Scan for the cell matching the given text and deliver its (x, y) coordinate at center. 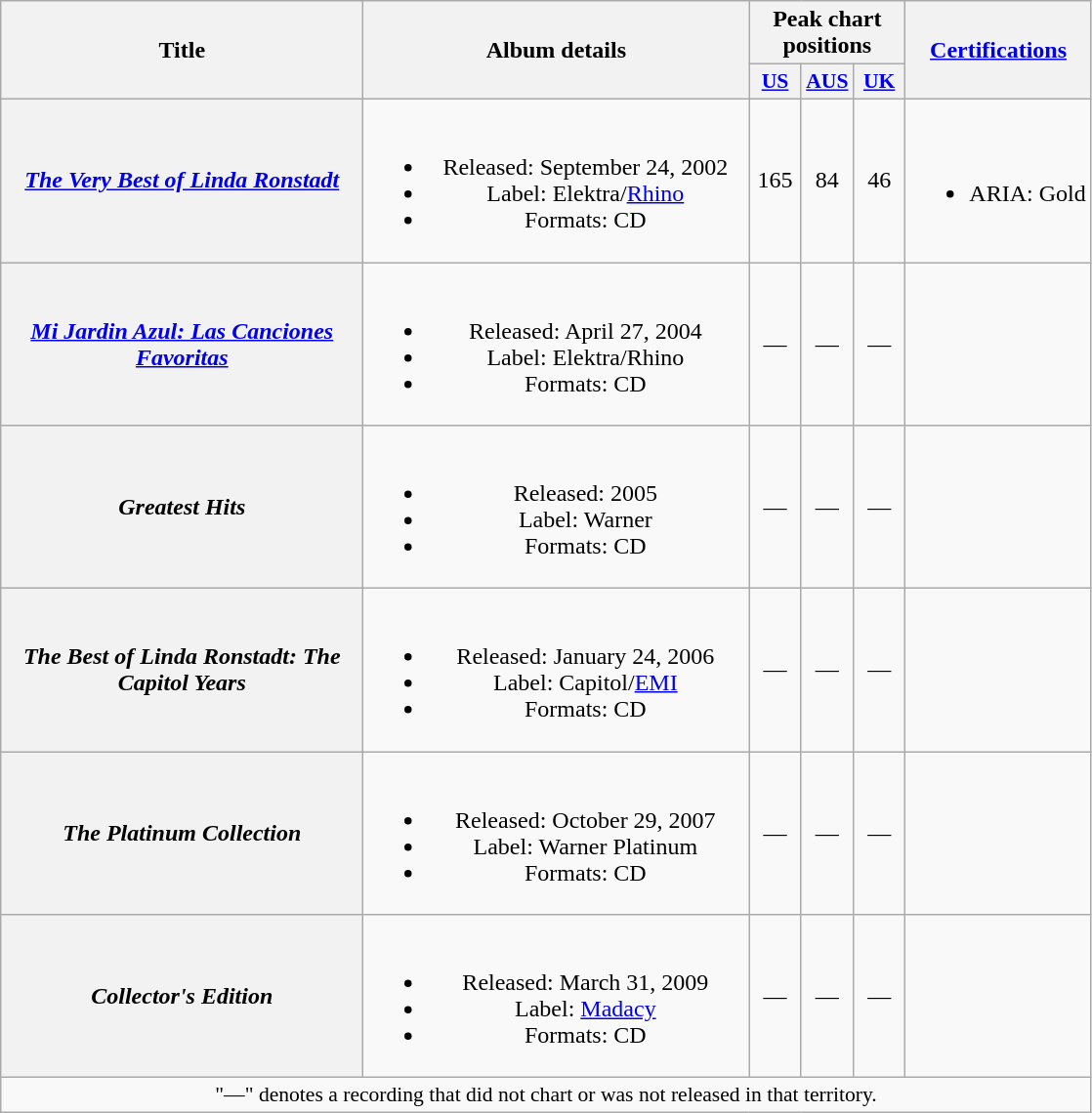
US (776, 82)
46 (879, 180)
"—" denotes a recording that did not chart or was not released in that territory. (546, 1095)
Released: 2005Label: WarnerFormats: CD (557, 508)
Certifications (998, 51)
UK (879, 82)
Collector's Edition (182, 996)
Album details (557, 51)
165 (776, 180)
The Platinum Collection (182, 834)
Released: April 27, 2004Label: Elektra/RhinoFormats: CD (557, 344)
Title (182, 51)
Released: October 29, 2007Label: Warner PlatinumFormats: CD (557, 834)
Released: January 24, 2006Label: Capitol/EMIFormats: CD (557, 670)
The Very Best of Linda Ronstadt (182, 180)
Released: March 31, 2009Label: MadacyFormats: CD (557, 996)
AUS (826, 82)
Peak chart positions (827, 33)
Released: September 24, 2002Label: Elektra/RhinoFormats: CD (557, 180)
Greatest Hits (182, 508)
84 (826, 180)
The Best of Linda Ronstadt: The Capitol Years (182, 670)
Mi Jardin Azul: Las Canciones Favoritas (182, 344)
ARIA: Gold (998, 180)
